Return the [x, y] coordinate for the center point of the cell that contains the specified text.  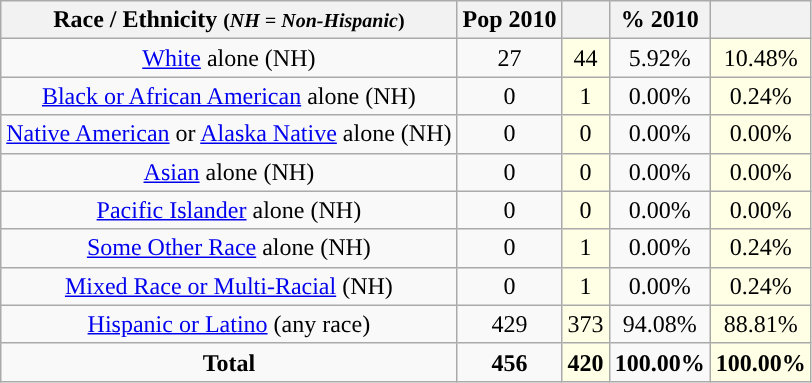
94.08% [660, 324]
White alone (NH) [229, 58]
373 [586, 324]
Pop 2010 [510, 20]
Native American or Alaska Native alone (NH) [229, 134]
Pacific Islander alone (NH) [229, 210]
Black or African American alone (NH) [229, 96]
Hispanic or Latino (any race) [229, 324]
Race / Ethnicity (NH = Non-Hispanic) [229, 20]
Asian alone (NH) [229, 172]
27 [510, 58]
88.81% [760, 324]
% 2010 [660, 20]
420 [586, 362]
456 [510, 362]
Total [229, 362]
10.48% [760, 58]
5.92% [660, 58]
44 [586, 58]
Some Other Race alone (NH) [229, 248]
Mixed Race or Multi-Racial (NH) [229, 286]
429 [510, 324]
